Pinpoint the cell where the given text exists, returning its (X, Y) midpoint coordinate. 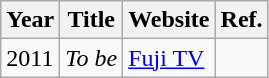
2011 (30, 58)
Fuji TV (169, 58)
Year (30, 20)
To be (92, 58)
Website (169, 20)
Ref. (242, 20)
Title (92, 20)
